Search for the cell housing the specified text and yield its (x, y) center coordinate. 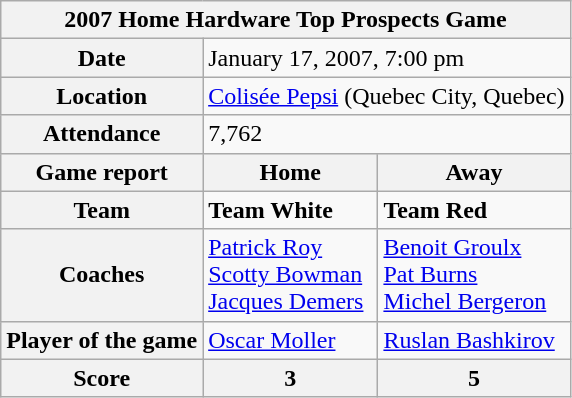
Benoit GroulxPat BurnsMichel Bergeron (474, 275)
January 17, 2007, 7:00 pm (386, 58)
Colisée Pepsi (Quebec City, Quebec) (386, 96)
Game report (102, 172)
Away (474, 172)
2007 Home Hardware Top Prospects Game (286, 20)
Date (102, 58)
3 (290, 378)
Home (290, 172)
Location (102, 96)
Team (102, 210)
Team Red (474, 210)
Coaches (102, 275)
Player of the game (102, 340)
Score (102, 378)
Team White (290, 210)
Ruslan Bashkirov (474, 340)
Attendance (102, 134)
Oscar Moller (290, 340)
7,762 (386, 134)
5 (474, 378)
Patrick RoyScotty BowmanJacques Demers (290, 275)
